Return [x, y] of the center of cell containing provided text 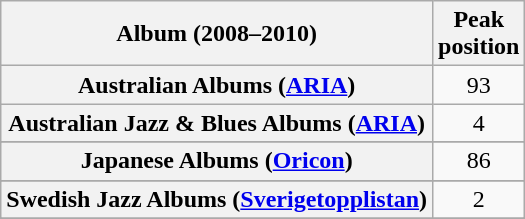
Peakposition [479, 34]
4 [479, 123]
Australian Albums (ARIA) [217, 85]
2 [479, 199]
93 [479, 85]
86 [479, 161]
Japanese Albums (Oricon) [217, 161]
Album (2008–2010) [217, 34]
Australian Jazz & Blues Albums (ARIA) [217, 123]
Swedish Jazz Albums (Sverigetopplistan) [217, 199]
